Return (X, Y) of the center of cell containing provided text 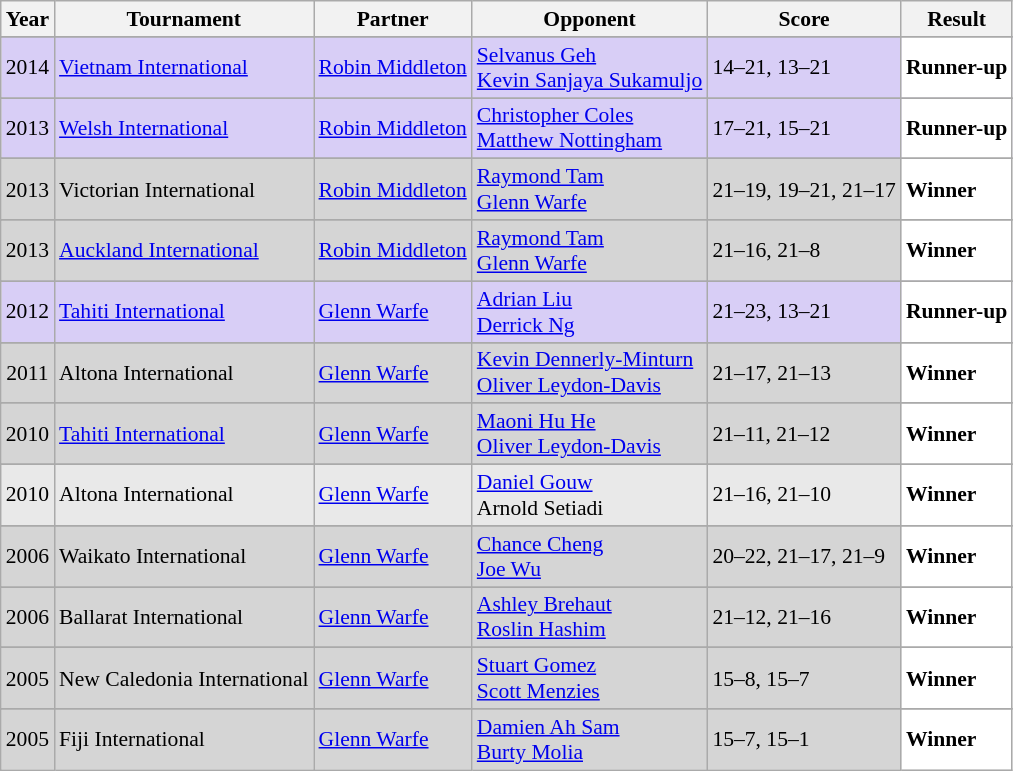
Score (804, 19)
15–7, 15–1 (804, 740)
Tournament (184, 19)
Damien Ah Sam Burty Molia (590, 740)
Vietnam International (184, 68)
Stuart Gomez Scott Menzies (590, 678)
Year (28, 19)
21–16, 21–10 (804, 496)
21–12, 21–16 (804, 618)
21–23, 13–21 (804, 312)
Fiji International (184, 740)
Waikato International (184, 556)
17–21, 15–21 (804, 128)
Victorian International (184, 190)
2011 (28, 372)
2014 (28, 68)
Selvanus Geh Kevin Sanjaya Sukamuljo (590, 68)
21–17, 21–13 (804, 372)
15–8, 15–7 (804, 678)
Ashley Brehaut Roslin Hashim (590, 618)
20–22, 21–17, 21–9 (804, 556)
Welsh International (184, 128)
21–16, 21–8 (804, 250)
Christopher Coles Matthew Nottingham (590, 128)
Auckland International (184, 250)
Partner (393, 19)
Chance Cheng Joe Wu (590, 556)
Result (956, 19)
21–11, 21–12 (804, 434)
Adrian Liu Derrick Ng (590, 312)
Ballarat International (184, 618)
2012 (28, 312)
Daniel Gouw Arnold Setiadi (590, 496)
21–19, 19–21, 21–17 (804, 190)
14–21, 13–21 (804, 68)
Kevin Dennerly-Minturn Oliver Leydon-Davis (590, 372)
New Caledonia International (184, 678)
Opponent (590, 19)
Maoni Hu He Oliver Leydon-Davis (590, 434)
